From the cell containing the given text, extract its center point as [x, y] coordinate. 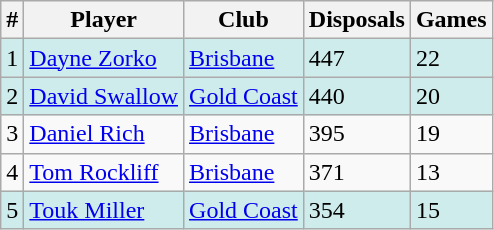
395 [356, 134]
Tom Rockliff [104, 172]
13 [451, 172]
Player [104, 20]
4 [12, 172]
440 [356, 96]
371 [356, 172]
20 [451, 96]
447 [356, 58]
19 [451, 134]
Touk Miller [104, 210]
22 [451, 58]
# [12, 20]
2 [12, 96]
Club [244, 20]
David Swallow [104, 96]
15 [451, 210]
Games [451, 20]
Daniel Rich [104, 134]
3 [12, 134]
5 [12, 210]
Disposals [356, 20]
354 [356, 210]
Dayne Zorko [104, 58]
1 [12, 58]
